From the cell containing the given text, extract its center point as (X, Y) coordinate. 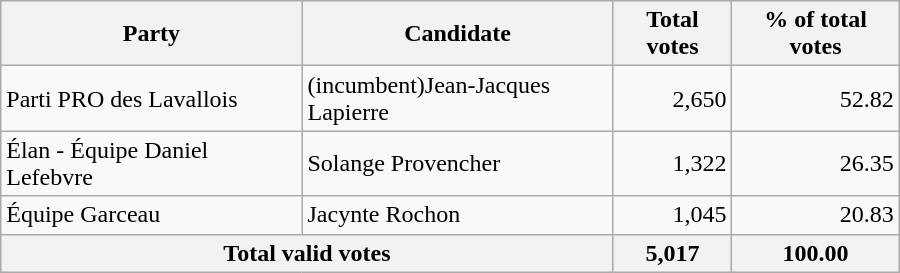
(incumbent)Jean-Jacques Lapierre (458, 98)
5,017 (672, 253)
% of total votes (816, 34)
1,322 (672, 164)
52.82 (816, 98)
20.83 (816, 215)
Total valid votes (307, 253)
Équipe Garceau (152, 215)
Total votes (672, 34)
Solange Provencher (458, 164)
Party (152, 34)
2,650 (672, 98)
26.35 (816, 164)
Jacynte Rochon (458, 215)
100.00 (816, 253)
Candidate (458, 34)
Élan - Équipe Daniel Lefebvre (152, 164)
1,045 (672, 215)
Parti PRO des Lavallois (152, 98)
